From the cell containing the given text, extract its center point as [X, Y] coordinate. 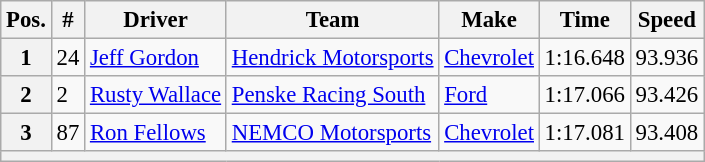
Pos. [26, 20]
Hendrick Motorsports [332, 58]
# [68, 20]
Ron Fellows [156, 133]
24 [68, 58]
1:17.081 [584, 133]
87 [68, 133]
Make [489, 20]
Speed [666, 20]
Ford [489, 95]
Driver [156, 20]
3 [26, 133]
NEMCO Motorsports [332, 133]
Time [584, 20]
93.408 [666, 133]
1:17.066 [584, 95]
1 [26, 58]
1:16.648 [584, 58]
93.426 [666, 95]
Team [332, 20]
Rusty Wallace [156, 95]
Penske Racing South [332, 95]
93.936 [666, 58]
Jeff Gordon [156, 58]
